Output the [X, Y] coordinate of the center of the cell containing the given text.  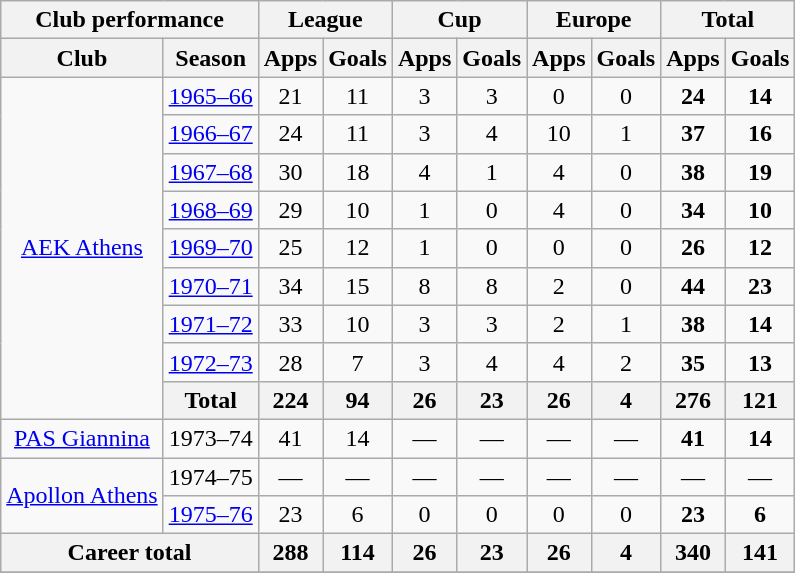
141 [760, 553]
1965–66 [210, 96]
Club performance [130, 20]
Career total [130, 553]
PAS Giannina [82, 438]
1969–70 [210, 248]
Cup [459, 20]
94 [358, 400]
15 [358, 286]
114 [358, 553]
21 [290, 96]
224 [290, 400]
18 [358, 172]
1970–71 [210, 286]
35 [693, 362]
19 [760, 172]
1967–68 [210, 172]
Europe [594, 20]
30 [290, 172]
Season [210, 58]
13 [760, 362]
Apollon Athens [82, 496]
16 [760, 134]
33 [290, 324]
Club [82, 58]
1968–69 [210, 210]
25 [290, 248]
1972–73 [210, 362]
AEK Athens [82, 248]
29 [290, 210]
7 [358, 362]
1966–67 [210, 134]
44 [693, 286]
288 [290, 553]
1975–76 [210, 515]
340 [693, 553]
121 [760, 400]
1971–72 [210, 324]
28 [290, 362]
League [325, 20]
37 [693, 134]
276 [693, 400]
1973–74 [210, 438]
1974–75 [210, 477]
